Identify which cell holds the provided text, then report its (X, Y) central coordinate. 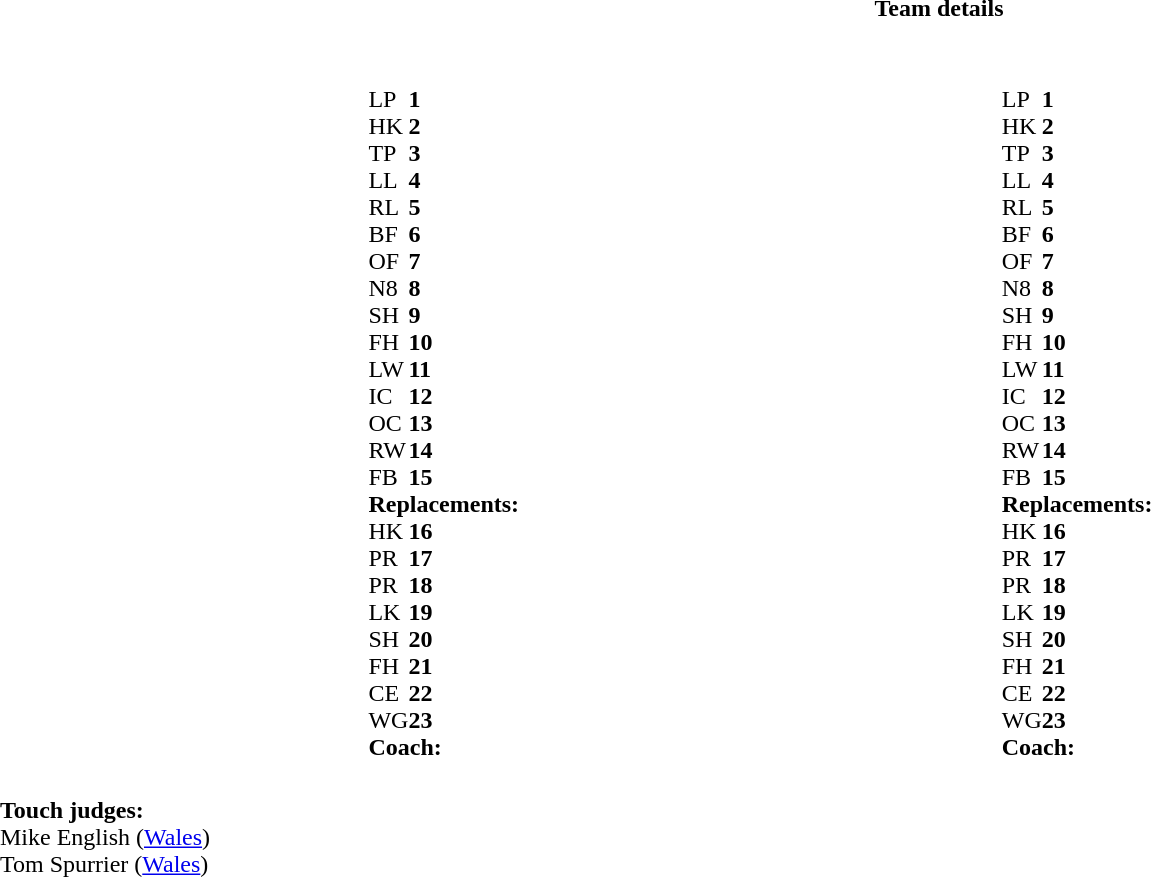
LP 1 HK 2 TP 3 LL 4 RL 5 BF 6 OF 7 N8 8 SH 9 FH 10 LW 11 IC 12 OC 13 RW 14 FB 15 Replacements: HK 16 PR 17 PR 18 LK 19 SH 20 FH 21 CE 22 WG 23 Coach: (618, 410)
Replacements: (444, 504)
Coach: (444, 748)
